Extract the (x, y) coordinate from the center of the cell holding the provided text.  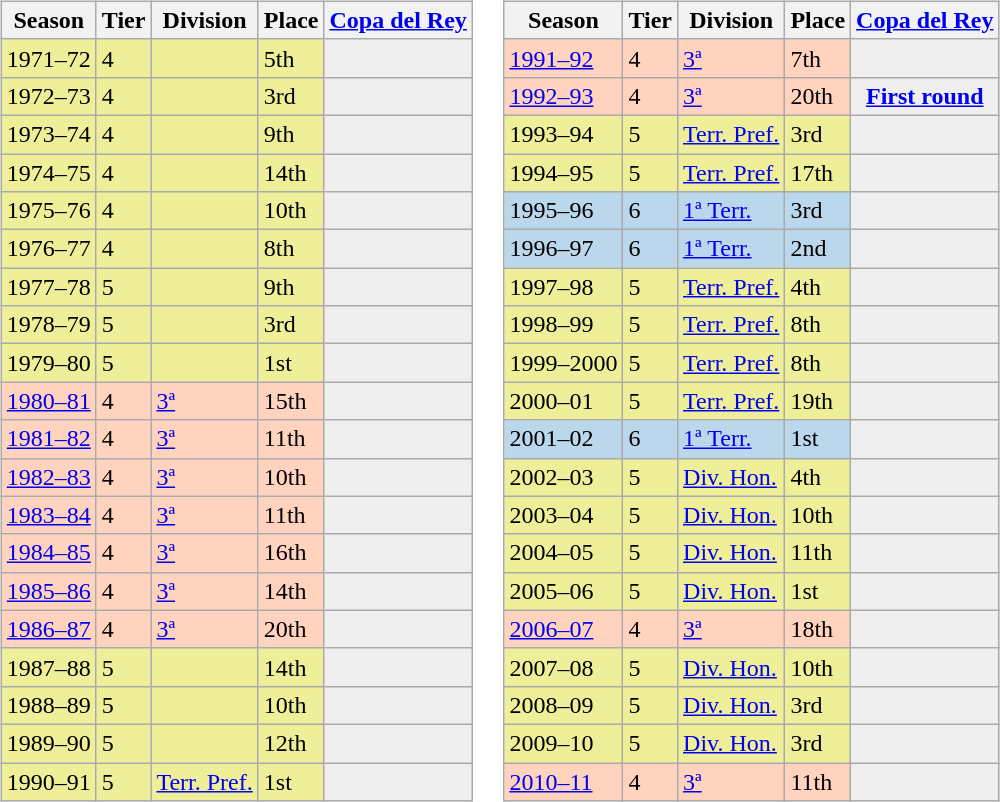
1987–88 (48, 667)
15th (291, 401)
12th (291, 743)
1996–97 (564, 249)
1977–78 (48, 287)
2005–06 (564, 591)
2nd (818, 249)
2006–07 (564, 629)
1985–86 (48, 591)
1988–89 (48, 705)
2003–04 (564, 515)
1972–73 (48, 96)
1990–91 (48, 781)
1986–87 (48, 629)
1984–85 (48, 553)
1982–83 (48, 477)
1993–94 (564, 134)
2004–05 (564, 553)
19th (818, 401)
2010–11 (564, 781)
1998–99 (564, 325)
1981–82 (48, 439)
1994–95 (564, 173)
1989–90 (48, 743)
1975–76 (48, 211)
1983–84 (48, 515)
16th (291, 553)
1978–79 (48, 325)
1974–75 (48, 173)
2007–08 (564, 667)
1997–98 (564, 287)
1995–96 (564, 211)
2009–10 (564, 743)
2002–03 (564, 477)
1979–80 (48, 363)
5th (291, 58)
1976–77 (48, 249)
1991–92 (564, 58)
First round (925, 96)
2000–01 (564, 401)
1973–74 (48, 134)
1992–93 (564, 96)
18th (818, 629)
7th (818, 58)
1980–81 (48, 401)
1971–72 (48, 58)
17th (818, 173)
1999–2000 (564, 363)
2001–02 (564, 439)
2008–09 (564, 705)
